Capture the cell that displays the provided text and extract its [X, Y] central coordinate. 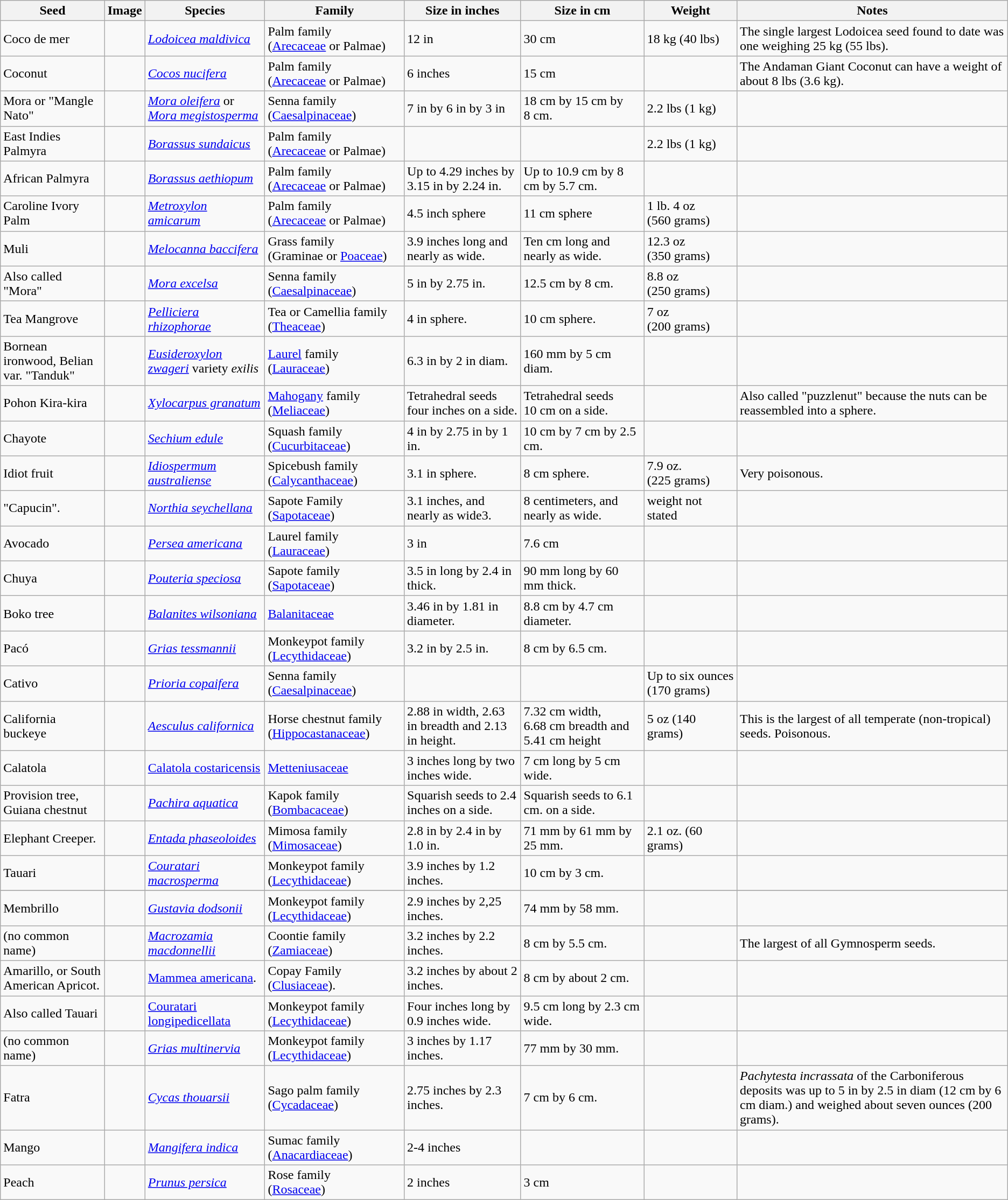
10 cm sphere. [583, 319]
Pouteria speciosa [205, 578]
2.9 inches by 2,25 inches. [463, 908]
Sapote Family (Sapotaceae) [335, 508]
18 kg (40 lbs) [690, 39]
Tetrahedral seeds 10 cm on a side. [583, 403]
3.9 inches by 1.2 inches. [463, 873]
Tea Mangrove [53, 319]
3.46 in by 1.81 in diameter. [463, 614]
Weight [690, 11]
Squarish seeds to 6.1 cm. on a side. [583, 803]
Family [335, 11]
3 in [463, 544]
The largest of all Gymnosperm seeds. [872, 943]
3 cm [583, 1182]
This is the largest of all temperate (non-tropical) seeds. Poisonous. [872, 726]
3.1 inches, and nearly as wide3. [463, 508]
Chayote [53, 438]
160 mm by 5 cm diam. [583, 361]
Ten cm long and nearly as wide. [583, 249]
Northia seychellana [205, 508]
Elephant Creeper. [53, 838]
Also called Tauari [53, 1013]
2.1 oz. (60 grams) [690, 838]
Borassus aethiopum [205, 179]
11 cm sphere [583, 213]
8 cm by 6.5 cm. [583, 648]
2.8 in by 2.4 in by 1.0 in. [463, 838]
12 in [463, 39]
Amarillo, or South American Apricot. [53, 978]
4 in by 2.75 in by 1 in. [463, 438]
Xylocarpus granatum [205, 403]
"Capucin". [53, 508]
East Indies Palmyra [53, 143]
Up to 10.9 cm by 8 cm by 5.7 cm. [583, 179]
Idiot fruit [53, 474]
Couratari macrosperma [205, 873]
Horse chestnut family (Hippocastanaceae) [335, 726]
Prunus persica [205, 1182]
Pacó [53, 648]
Macrozamia macdonnellii [205, 943]
Prioria copaifera [205, 684]
74 mm by 58 mm. [583, 908]
Fatra [53, 1098]
8.8 oz (250 grams) [690, 283]
Tea or Camellia family(Theaceae) [335, 319]
Muli [53, 249]
Coontie family(Zamiaceae) [335, 943]
12.5 cm by 8 cm. [583, 283]
Cycas thouarsii [205, 1098]
2.75 inches by 2.3 inches. [463, 1098]
7.32 cm width, 6.68 cm breadth and 5.41 cm height [583, 726]
3.2 inches by about 2 inches. [463, 978]
Membrillo [53, 908]
Grass family(Graminae or Poaceae) [335, 249]
Sechium edule [205, 438]
6.3 in by 2 in diam. [463, 361]
7 in by 6 in by 3 in [463, 109]
weight not stated [690, 508]
7 cm by 6 cm. [583, 1098]
7 oz (200 grams) [690, 319]
Tauari [53, 873]
Melocanna baccifera [205, 249]
Boko tree [53, 614]
7.9 oz. (225 grams) [690, 474]
2 inches [463, 1182]
15 cm [583, 73]
Balanitaceae [335, 614]
Tetrahedral seeds four inches on a side. [463, 403]
Provision tree, Guiana chestnut [53, 803]
Kapok family (Bombacaceae) [335, 803]
Mora or "Mangle Nato" [53, 109]
2.88 in width, 2.63 in breadth and 2.13 in height. [463, 726]
71 mm by 61 mm by 25 mm. [583, 838]
Size in cm [583, 11]
Couratari longipedicellata [205, 1013]
Gustavia dodsonii [205, 908]
Size in inches [463, 11]
Up to six ounces (170 grams) [690, 684]
10 cm by 3 cm. [583, 873]
18 cm by 15 cm by 8 cm. [583, 109]
Squash family(Cucurbitaceae) [335, 438]
10 cm by 7 cm by 2.5 cm. [583, 438]
African Palmyra [53, 179]
9.5 cm long by 2.3 cm wide. [583, 1013]
5 in by 2.75 in. [463, 283]
3 inches by 1.17 inches. [463, 1049]
Grias multinervia [205, 1049]
8 cm by about 2 cm. [583, 978]
California buckeye [53, 726]
Very poisonous. [872, 474]
The Andaman Giant Coconut can have a weight of about 8 lbs (3.6 kg). [872, 73]
Spicebush family(Calycanthaceae) [335, 474]
Entada phaseoloides [205, 838]
Also called "Mora" [53, 283]
Up to 4.29 inches by 3.15 in by 2.24 in. [463, 179]
Pachytesta incrassata of the Carboniferous deposits was up to 5 in by 2.5 in diam (12 cm by 6 cm diam.) and weighed about seven ounces (200 grams). [872, 1098]
7.6 cm [583, 544]
Mango [53, 1148]
Coconut [53, 73]
Squarish seeds to 2.4 inches on a side. [463, 803]
Calatola [53, 768]
3.2 in by 2.5 in. [463, 648]
Balanites wilsoniana [205, 614]
Mora oleifera or Mora megistosperma [205, 109]
8 cm by 5.5 cm. [583, 943]
3.5 in long by 2.4 in thick. [463, 578]
Pachira aquatica [205, 803]
Sago palm family(Cycadaceae) [335, 1098]
Persea americana [205, 544]
Mangifera indica [205, 1148]
Borassus sundaicus [205, 143]
Cativo [53, 684]
8 centimeters, and nearly as wide. [583, 508]
Chuya [53, 578]
Pohon Kira-kira [53, 403]
8 cm sphere. [583, 474]
Mora excelsa [205, 283]
Seed [53, 11]
Coco de mer [53, 39]
Copay Family (Clusiaceae). [335, 978]
77 mm by 30 mm. [583, 1049]
30 cm [583, 39]
8.8 cm by 4.7 cm diameter. [583, 614]
3.2 inches by 2.2 inches. [463, 943]
Calatola costaricensis [205, 768]
Caroline Ivory Palm [53, 213]
6 inches [463, 73]
3.1 in sphere. [463, 474]
Sapote family (Sapotaceae) [335, 578]
Eusideroxylon zwageri variety exilis [205, 361]
Idiospermum australiense [205, 474]
Mimosa family(Mimosaceae) [335, 838]
Avocado [53, 544]
4 in sphere. [463, 319]
Peach [53, 1182]
Image [125, 11]
Pelliciera rhizophorae [205, 319]
4.5 inch sphere [463, 213]
3.9 inches long and nearly as wide. [463, 249]
Metroxylon amicarum [205, 213]
The single largest Lodoicea seed found to date was one weighing 25 kg (55 lbs). [872, 39]
Lodoicea maldivica [205, 39]
Also called "puzzlenut" because the nuts can be reassembled into a sphere. [872, 403]
Grias tessmannii [205, 648]
Metteniusaceae [335, 768]
Aesculus californica [205, 726]
5 oz (140 grams) [690, 726]
Cocos nucifera [205, 73]
Mammea americana. [205, 978]
90 mm long by 60 mm thick. [583, 578]
2-4 inches [463, 1148]
Mahogany family(Meliaceae) [335, 403]
7 cm long by 5 cm wide. [583, 768]
Bornean ironwood, Belian var. "Tanduk" [53, 361]
1 lb. 4 oz (560 grams) [690, 213]
Four inches long by 0.9 inches wide. [463, 1013]
Monkeypot family (Lecythidaceae) [335, 1013]
Rose family(Rosaceae) [335, 1182]
Notes [872, 11]
3 inches long by two inches wide. [463, 768]
12.3 oz (350 grams) [690, 249]
Species [205, 11]
Sumac family(Anacardiaceae) [335, 1148]
